For the text-containing cell, return its midpoint in [x, y] coordinate format. 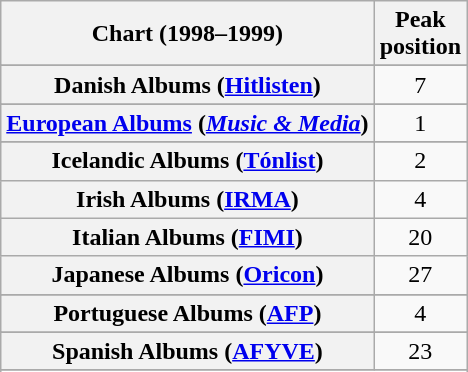
Danish Albums (Hitlisten) [188, 85]
Icelandic Albums (Tónlist) [188, 161]
23 [420, 351]
Irish Albums (IRMA) [188, 199]
Italian Albums (FIMI) [188, 237]
European Albums (Music & Media) [188, 123]
2 [420, 161]
Portuguese Albums (AFP) [188, 313]
Japanese Albums (Oricon) [188, 275]
Chart (1998–1999) [188, 34]
27 [420, 275]
1 [420, 123]
Peakposition [420, 34]
Spanish Albums (AFYVE) [188, 351]
20 [420, 237]
7 [420, 85]
